Return [X, Y] of the center of cell containing provided text 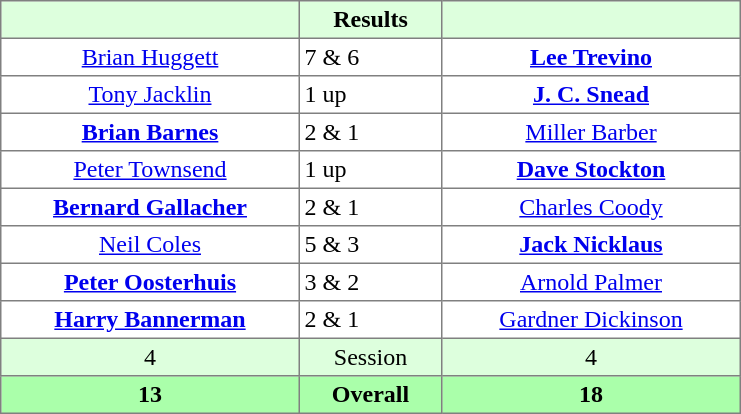
Session [370, 357]
Miller Barber [591, 132]
Neil Coles [150, 245]
Charles Coody [591, 207]
5 & 3 [370, 245]
Dave Stockton [591, 170]
Results [370, 20]
Jack Nicklaus [591, 245]
Peter Oosterhuis [150, 282]
Harry Bannerman [150, 320]
Gardner Dickinson [591, 320]
13 [150, 395]
J. C. Snead [591, 95]
Brian Huggett [150, 57]
Peter Townsend [150, 170]
Arnold Palmer [591, 282]
Brian Barnes [150, 132]
Lee Trevino [591, 57]
18 [591, 395]
Bernard Gallacher [150, 207]
Overall [370, 395]
7 & 6 [370, 57]
3 & 2 [370, 282]
Tony Jacklin [150, 95]
